Detect which cell encompasses the target text, then output its [X, Y] center coordinate. 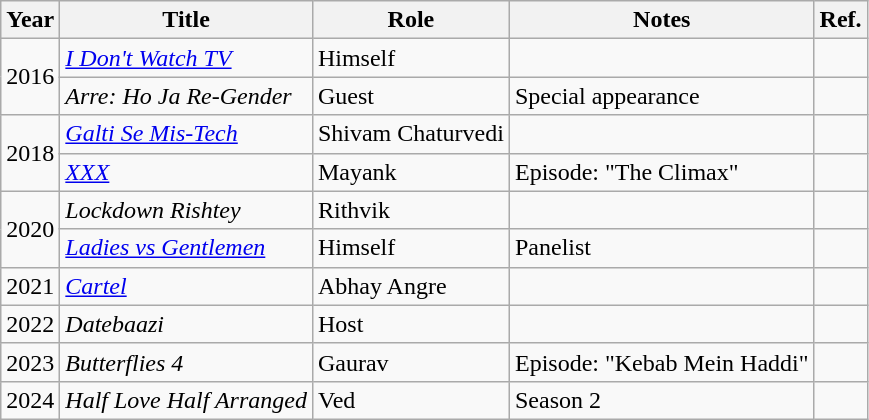
2016 [30, 77]
Datebaazi [186, 324]
Arre: Ho Ja Re-Gender [186, 96]
Half Love Half Arranged [186, 400]
Episode: "The Climax" [662, 172]
Year [30, 20]
Ladies vs Gentlemen [186, 248]
2021 [30, 286]
Mayank [410, 172]
2018 [30, 153]
Role [410, 20]
Title [186, 20]
2023 [30, 362]
XXX [186, 172]
Ved [410, 400]
Special appearance [662, 96]
Abhay Angre [410, 286]
Cartel [186, 286]
Guest [410, 96]
I Don't Watch TV [186, 58]
2022 [30, 324]
2024 [30, 400]
Panelist [662, 248]
Galti Se Mis-Tech [186, 134]
Gaurav [410, 362]
2020 [30, 229]
Ref. [840, 20]
Season 2 [662, 400]
Notes [662, 20]
Shivam Chaturvedi [410, 134]
Episode: "Kebab Mein Haddi" [662, 362]
Lockdown Rishtey [186, 210]
Rithvik [410, 210]
Host [410, 324]
Butterflies 4 [186, 362]
